Output the (x, y) coordinate of the center of the cell containing the given text.  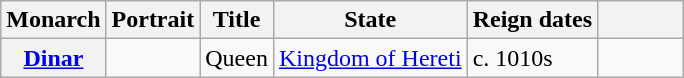
Portrait (153, 20)
State (370, 20)
Queen (237, 58)
Dinar (54, 58)
Monarch (54, 20)
Kingdom of Hereti (370, 58)
Title (237, 20)
c. 1010s (532, 58)
Reign dates (532, 20)
